For the text-containing cell, return its midpoint in (x, y) coordinate format. 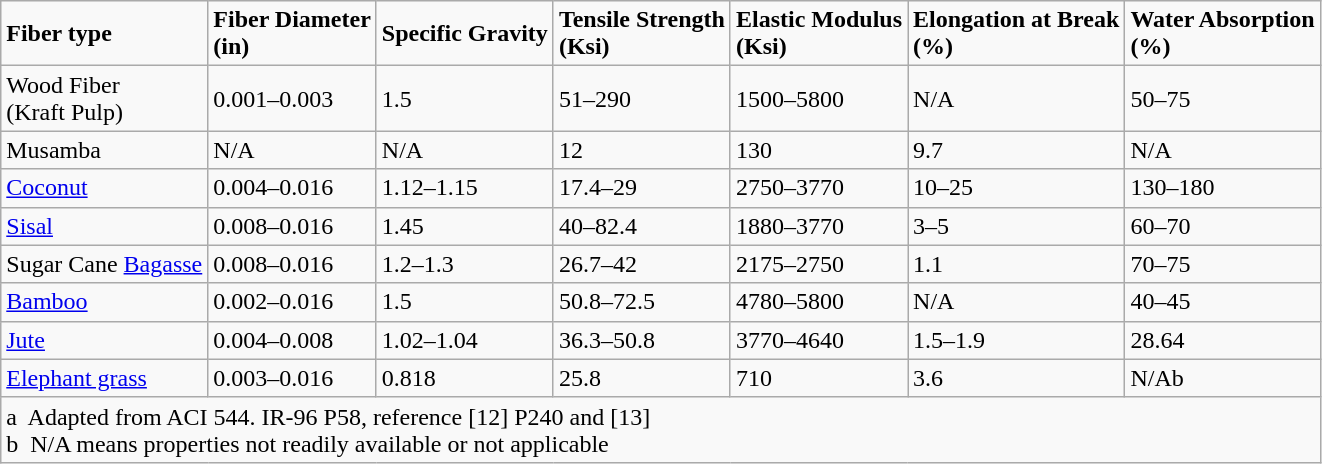
Tensile Strength(Ksi) (642, 34)
Musamba (104, 150)
50–75 (1222, 98)
2750–3770 (818, 188)
3–5 (1016, 226)
1.45 (464, 226)
36.3–50.8 (642, 340)
Specific Gravity (464, 34)
70–75 (1222, 264)
710 (818, 378)
9.7 (1016, 150)
Elephant grass (104, 378)
3770–4640 (818, 340)
25.8 (642, 378)
28.64 (1222, 340)
Elastic Modulus(Ksi) (818, 34)
130–180 (1222, 188)
40–45 (1222, 302)
Coconut (104, 188)
1500–5800 (818, 98)
130 (818, 150)
4780–5800 (818, 302)
Fiber type (104, 34)
0.004–0.008 (292, 340)
Bamboo (104, 302)
26.7–42 (642, 264)
2175–2750 (818, 264)
0.818 (464, 378)
1.1 (1016, 264)
Jute (104, 340)
Elongation at Break(%) (1016, 34)
3.6 (1016, 378)
Sisal (104, 226)
1.5–1.9 (1016, 340)
Fiber Diameter(in) (292, 34)
1.02–1.04 (464, 340)
Sugar Cane Bagasse (104, 264)
N/Ab (1222, 378)
Wood Fiber(Kraft Pulp) (104, 98)
0.003–0.016 (292, 378)
0.004–0.016 (292, 188)
60–70 (1222, 226)
Water Absorption(%) (1222, 34)
1880–3770 (818, 226)
1.2–1.3 (464, 264)
12 (642, 150)
51–290 (642, 98)
1.12–1.15 (464, 188)
40–82.4 (642, 226)
0.002–0.016 (292, 302)
a Adapted from ACI 544. IR-96 P58, reference [12] P240 and [13]b N/A means properties not readily available or not applicable (660, 430)
50.8–72.5 (642, 302)
17.4–29 (642, 188)
0.001–0.003 (292, 98)
10–25 (1016, 188)
